Find where the given text appears and provide that cell's center as [x, y] coordinate. 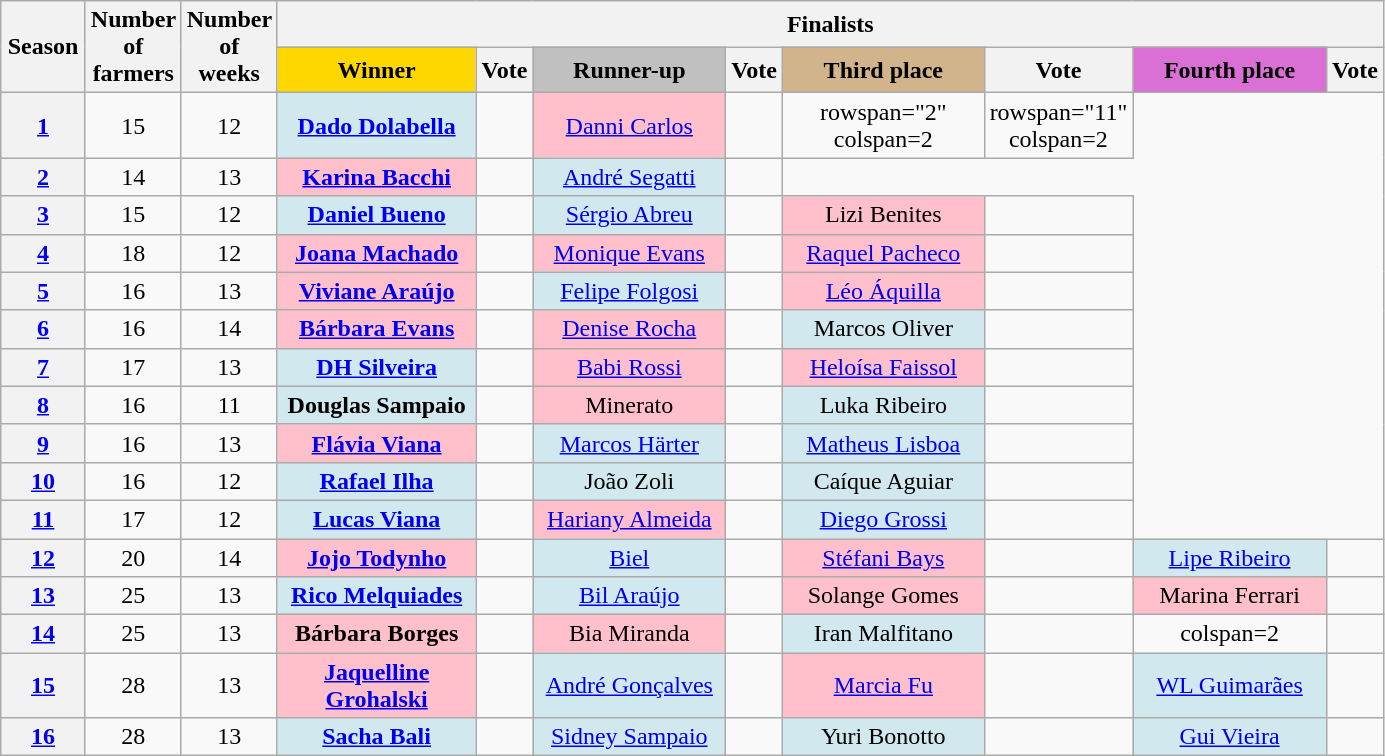
Viviane Araújo [376, 291]
Diego Grossi [884, 519]
rowspan="2" colspan=2 [884, 126]
Bárbara Evans [376, 329]
Rafael Ilha [376, 481]
Rico Melquiades [376, 596]
Stéfani Bays [884, 557]
Karina Bacchi [376, 177]
Iran Malfitano [884, 634]
2 [44, 177]
Jaquelline Grohalski [376, 686]
6 [44, 329]
Flávia Viana [376, 443]
Sidney Sampaio [630, 737]
10 [44, 481]
Minerato [630, 405]
3 [44, 215]
Bil Araújo [630, 596]
Marcos Härter [630, 443]
Marcos Oliver [884, 329]
rowspan="11" colspan=2 [1058, 126]
Gui Vieira [1230, 737]
5 [44, 291]
Daniel Bueno [376, 215]
Jojo Todynho [376, 557]
Finalists [830, 24]
Marcia Fu [884, 686]
Season [44, 47]
Runner-up [630, 70]
DH Silveira [376, 367]
1 [44, 126]
André Segatti [630, 177]
Lizi Benites [884, 215]
Heloísa Faissol [884, 367]
Danni Carlos [630, 126]
9 [44, 443]
Winner [376, 70]
Third place [884, 70]
Bia Miranda [630, 634]
Solange Gomes [884, 596]
Raquel Pacheco [884, 253]
Sérgio Abreu [630, 215]
20 [133, 557]
Marina Ferrari [1230, 596]
Léo Áquilla [884, 291]
Dado Dolabella [376, 126]
Joana Machado [376, 253]
Denise Rocha [630, 329]
8 [44, 405]
Biel [630, 557]
Lucas Viana [376, 519]
Felipe Folgosi [630, 291]
Number ofweeks [229, 47]
João Zoli [630, 481]
colspan=2 [1230, 634]
Lipe Ribeiro [1230, 557]
Luka Ribeiro [884, 405]
18 [133, 253]
7 [44, 367]
André Gonçalves [630, 686]
Yuri Bonotto [884, 737]
Bárbara Borges [376, 634]
Monique Evans [630, 253]
4 [44, 253]
Matheus Lisboa [884, 443]
Number offarmers [133, 47]
Caíque Aguiar [884, 481]
WL Guimarães [1230, 686]
Babi Rossi [630, 367]
Fourth place [1230, 70]
Hariany Almeida [630, 519]
Douglas Sampaio [376, 405]
Sacha Bali [376, 737]
